Capture the cell that displays the provided text and extract its [X, Y] central coordinate. 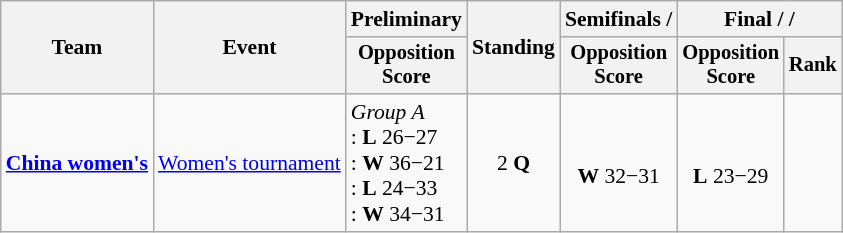
Event [250, 48]
Final / / [759, 19]
Rank [813, 66]
L 23−29 [730, 163]
Team [77, 48]
Preliminary [406, 19]
China women's [77, 163]
W 32−31 [618, 163]
Semifinals / [618, 19]
Group A: L 26−27: W 36−21: L 24−33 : W 34−31 [406, 163]
Standing [514, 48]
Women's tournament [250, 163]
2 Q [514, 163]
